Locate the cell with the specified text and output its (X, Y) center coordinate. 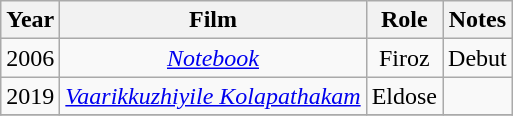
2006 (30, 58)
Vaarikkuzhiyile Kolapathakam (213, 96)
Film (213, 20)
Role (404, 20)
Year (30, 20)
Eldose (404, 96)
2019 (30, 96)
Debut (478, 58)
Notes (478, 20)
Firoz (404, 58)
Notebook (213, 58)
